Locate the cell with the specified text and output its [x, y] center coordinate. 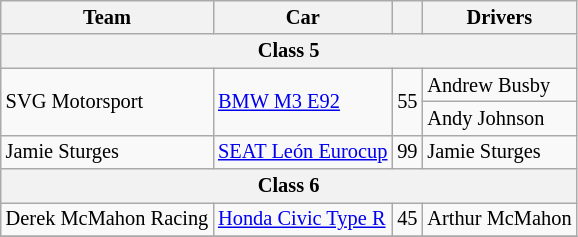
Class 6 [289, 186]
BMW M3 E92 [302, 102]
SVG Motorsport [107, 102]
Arthur McMahon [499, 219]
Class 5 [289, 51]
45 [407, 219]
Andrew Busby [499, 85]
55 [407, 102]
Andy Johnson [499, 118]
Car [302, 17]
Drivers [499, 17]
Derek McMahon Racing [107, 219]
SEAT León Eurocup [302, 152]
Team [107, 17]
99 [407, 152]
Honda Civic Type R [302, 219]
